Determine the (x, y) coordinate at the center of the cell enclosing the given text.  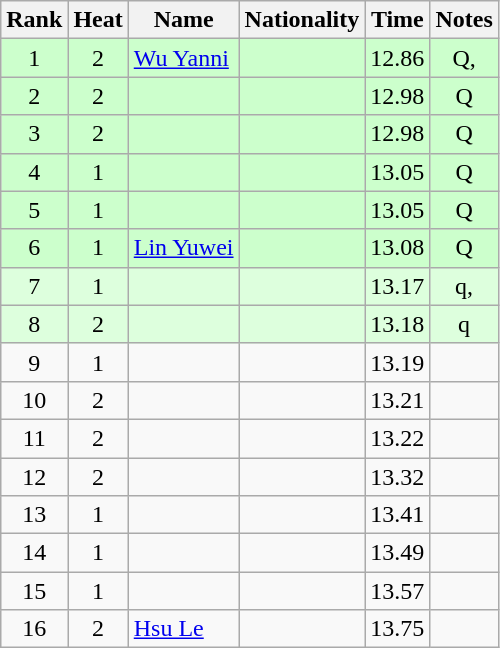
5 (34, 210)
11 (34, 438)
16 (34, 629)
Rank (34, 20)
13.18 (398, 324)
Heat (98, 20)
14 (34, 553)
Time (398, 20)
13.19 (398, 362)
q, (464, 286)
15 (34, 591)
Lin Yuwei (184, 248)
13.75 (398, 629)
q (464, 324)
13.21 (398, 400)
13 (34, 515)
10 (34, 400)
6 (34, 248)
8 (34, 324)
12 (34, 477)
Q, (464, 58)
13.17 (398, 286)
13.57 (398, 591)
4 (34, 172)
13.41 (398, 515)
9 (34, 362)
13.22 (398, 438)
13.32 (398, 477)
Notes (464, 20)
Wu Yanni (184, 58)
12.86 (398, 58)
13.08 (398, 248)
13.49 (398, 553)
7 (34, 286)
Name (184, 20)
3 (34, 134)
Hsu Le (184, 629)
Nationality (302, 20)
